Identify which cell holds the provided text, then report its [X, Y] central coordinate. 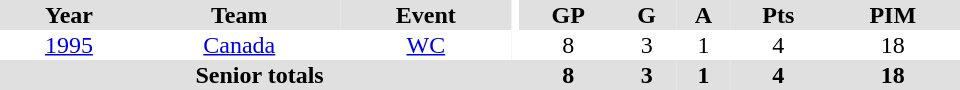
Senior totals [260, 75]
Pts [778, 15]
Event [426, 15]
A [704, 15]
GP [568, 15]
Year [69, 15]
PIM [893, 15]
Team [240, 15]
1995 [69, 45]
G [646, 15]
WC [426, 45]
Canada [240, 45]
